Search for the cell housing the specified text and yield its [x, y] center coordinate. 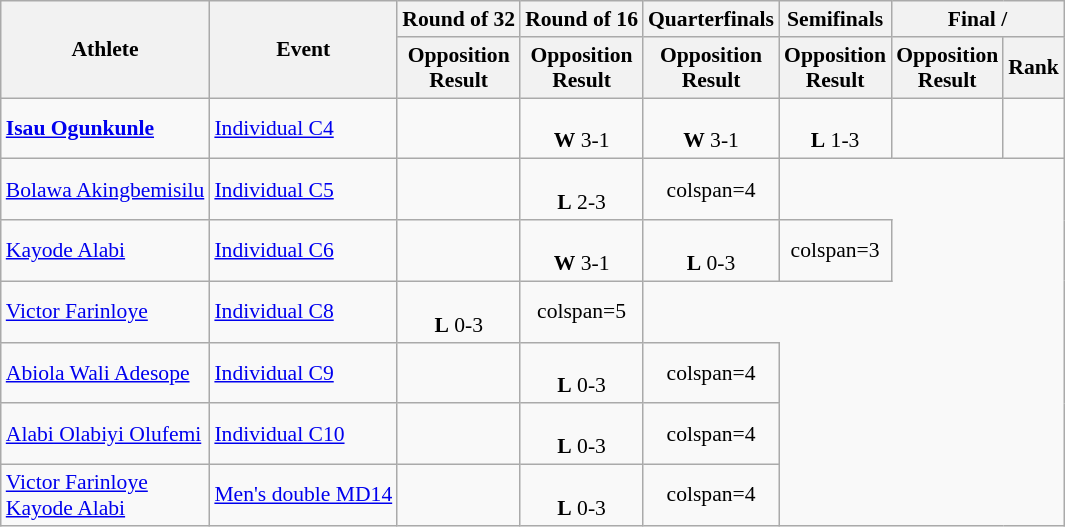
Semifinals [835, 19]
Individual C9 [303, 372]
Event [303, 50]
Quarterfinals [711, 19]
Individual C4 [303, 128]
Isau Ogunkunle [106, 128]
Final / [978, 19]
L 2-3 [582, 190]
Alabi Olabiyi Olufemi [106, 434]
L 1-3 [835, 128]
Individual C8 [303, 312]
Victor FarinloyeKayode Alabi [106, 496]
Athlete [106, 50]
Individual C6 [303, 250]
Victor Farinloye [106, 312]
Individual C10 [303, 434]
Rank [1034, 68]
Kayode Alabi [106, 250]
Bolawa Akingbemisilu [106, 190]
Round of 32 [458, 19]
Abiola Wali Adesope [106, 372]
Round of 16 [582, 19]
Men's double MD14 [303, 496]
colspan=3 [835, 250]
colspan=5 [582, 312]
Individual C5 [303, 190]
